Pinpoint the cell where the given text exists, returning its [X, Y] midpoint coordinate. 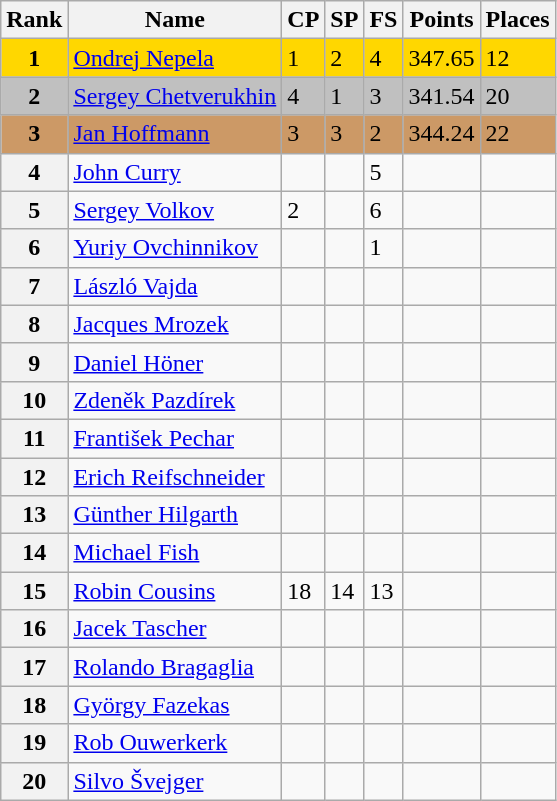
SP [344, 20]
Yuriy Ovchinnikov [175, 248]
19 [34, 743]
Places [518, 20]
Rob Ouwerkerk [175, 743]
Sergey Chetverukhin [175, 96]
Jacques Mrozek [175, 324]
Jacek Tascher [175, 629]
Rolando Bragaglia [175, 667]
344.24 [442, 134]
Name [175, 20]
Robin Cousins [175, 591]
László Vajda [175, 286]
8 [34, 324]
16 [34, 629]
11 [34, 438]
341.54 [442, 96]
9 [34, 362]
Michael Fish [175, 553]
Jan Hoffmann [175, 134]
Silvo Švejger [175, 781]
Erich Reifschneider [175, 477]
Rank [34, 20]
György Fazekas [175, 705]
347.65 [442, 58]
17 [34, 667]
Ondrej Nepela [175, 58]
22 [518, 134]
František Pechar [175, 438]
7 [34, 286]
Günther Hilgarth [175, 515]
15 [34, 591]
Sergey Volkov [175, 210]
Daniel Höner [175, 362]
FS [384, 20]
Points [442, 20]
CP [304, 20]
10 [34, 400]
John Curry [175, 172]
Zdeněk Pazdírek [175, 400]
